For the text-containing cell, return its midpoint in (x, y) coordinate format. 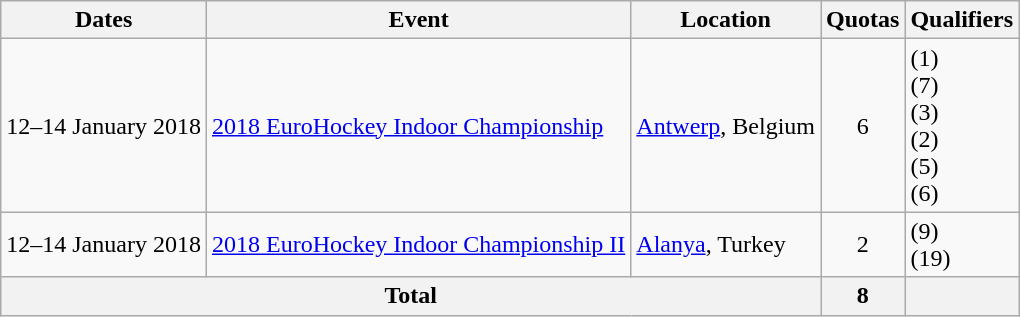
(9) (19) (962, 244)
Alanya, Turkey (726, 244)
Dates (104, 20)
Event (418, 20)
Location (726, 20)
6 (862, 126)
Total (411, 296)
Antwerp, Belgium (726, 126)
2 (862, 244)
8 (862, 296)
2018 EuroHockey Indoor Championship (418, 126)
Quotas (862, 20)
(1) (7) (3) (2) (5) (6) (962, 126)
2018 EuroHockey Indoor Championship II (418, 244)
Qualifiers (962, 20)
